From the cell containing the given text, extract its center point as [X, Y] coordinate. 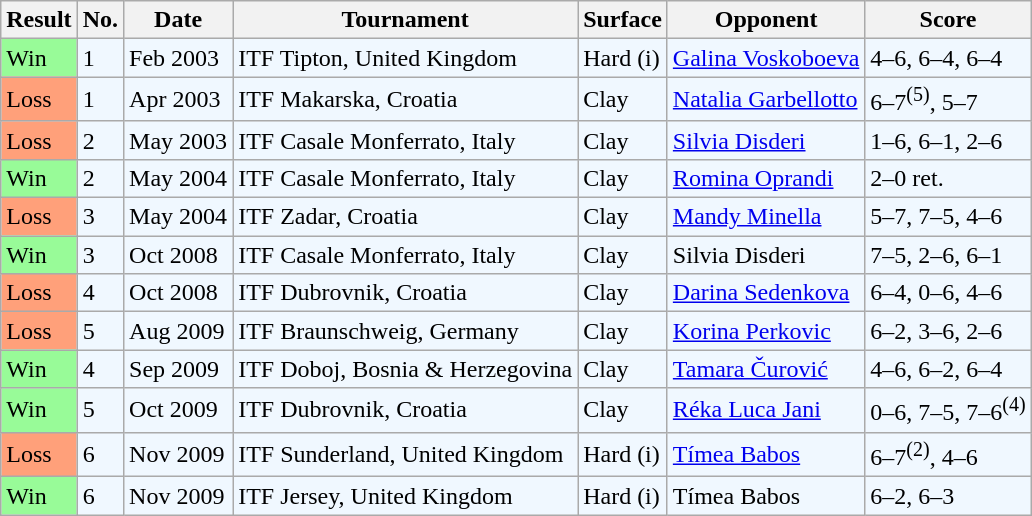
Tournament [406, 20]
7–5, 2–6, 6–1 [948, 255]
Aug 2009 [178, 331]
ITF Doboj, Bosnia & Herzegovina [406, 369]
Oct 2009 [178, 410]
No. [100, 20]
6–2, 3–6, 2–6 [948, 331]
Date [178, 20]
4–6, 6–4, 6–4 [948, 58]
6–7(2), 4–6 [948, 454]
ITF Makarska, Croatia [406, 100]
1–6, 6–1, 2–6 [948, 140]
Feb 2003 [178, 58]
Mandy Minella [766, 217]
ITF Braunschweig, Germany [406, 331]
Natalia Garbellotto [766, 100]
Galina Voskoboeva [766, 58]
Romina Oprandi [766, 178]
Sep 2009 [178, 369]
6–7(5), 5–7 [948, 100]
Tamara Čurović [766, 369]
Result [39, 20]
ITF Tipton, United Kingdom [406, 58]
6–4, 0–6, 4–6 [948, 293]
Darina Sedenkova [766, 293]
ITF Zadar, Croatia [406, 217]
Score [948, 20]
4–6, 6–2, 6–4 [948, 369]
May 2003 [178, 140]
Opponent [766, 20]
ITF Sunderland, United Kingdom [406, 454]
Surface [623, 20]
Réka Luca Jani [766, 410]
5–7, 7–5, 4–6 [948, 217]
ITF Jersey, United Kingdom [406, 496]
0–6, 7–5, 7–6(4) [948, 410]
Korina Perkovic [766, 331]
6–2, 6–3 [948, 496]
2–0 ret. [948, 178]
Apr 2003 [178, 100]
